Search for the cell housing the specified text and yield its [x, y] center coordinate. 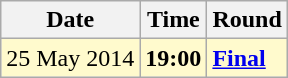
Final [247, 58]
Round [247, 20]
25 May 2014 [70, 58]
Time [174, 20]
19:00 [174, 58]
Date [70, 20]
